Output the (X, Y) coordinate of the center of the cell containing the given text.  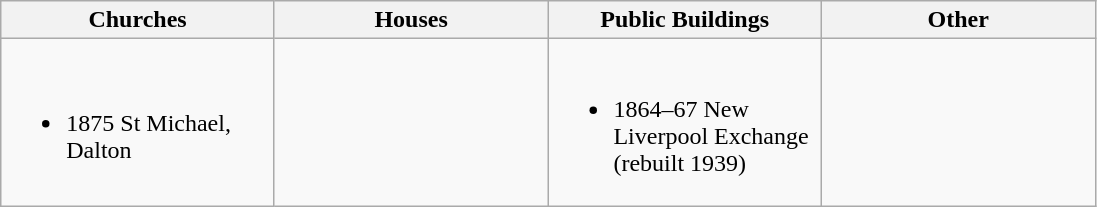
1875 St Michael, Dalton (138, 122)
Other (958, 20)
1864–67 New Liverpool Exchange (rebuilt 1939) (685, 122)
Public Buildings (685, 20)
Houses (411, 20)
Churches (138, 20)
